For the text-containing cell, return its midpoint in (x, y) coordinate format. 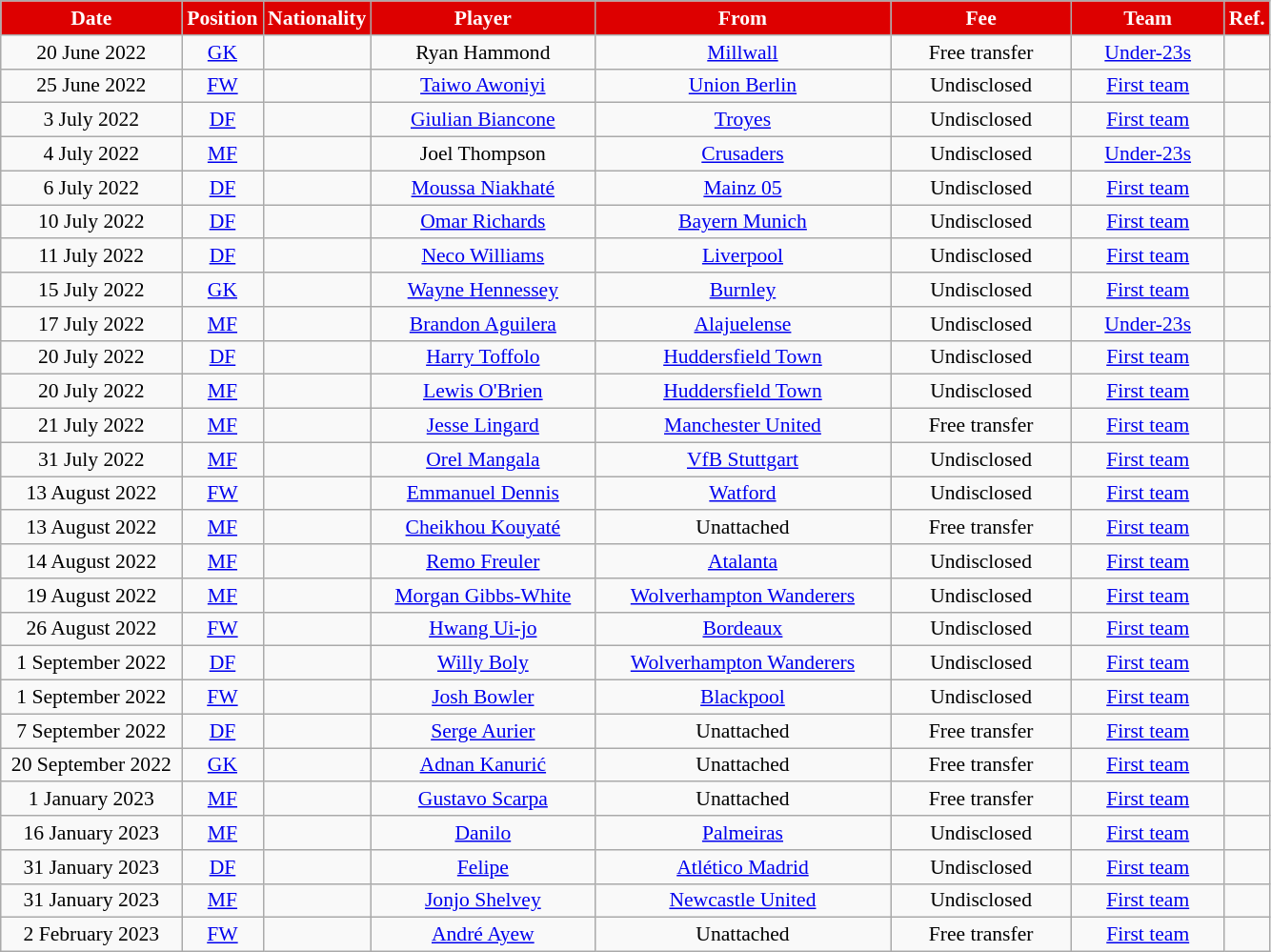
Date (91, 18)
Manchester United (742, 426)
1 January 2023 (91, 800)
2 February 2023 (91, 935)
Gustavo Scarpa (482, 800)
14 August 2022 (91, 561)
10 July 2022 (91, 222)
Josh Bowler (482, 698)
Willy Boly (482, 663)
Atlético Madrid (742, 867)
Omar Richards (482, 222)
Morgan Gibbs-White (482, 596)
Joel Thompson (482, 154)
Felipe (482, 867)
Atalanta (742, 561)
17 July 2022 (91, 324)
4 July 2022 (91, 154)
Brandon Aguilera (482, 324)
From (742, 18)
Lewis O'Brien (482, 392)
Millwall (742, 52)
Blackpool (742, 698)
25 June 2022 (91, 86)
26 August 2022 (91, 629)
Newcastle United (742, 901)
21 July 2022 (91, 426)
Fee (981, 18)
Crusaders (742, 154)
André Ayew (482, 935)
Harry Toffolo (482, 357)
Liverpool (742, 256)
Bordeaux (742, 629)
Hwang Ui-jo (482, 629)
Ref. (1247, 18)
Wayne Hennessey (482, 290)
7 September 2022 (91, 731)
Palmeiras (742, 833)
6 July 2022 (91, 188)
Nationality (316, 18)
Bayern Munich (742, 222)
20 June 2022 (91, 52)
31 July 2022 (91, 459)
Orel Mangala (482, 459)
Jonjo Shelvey (482, 901)
Cheikhou Kouyaté (482, 528)
Remo Freuler (482, 561)
20 September 2022 (91, 765)
Danilo (482, 833)
Serge Aurier (482, 731)
Position (223, 18)
Neco Williams (482, 256)
Player (482, 18)
11 July 2022 (91, 256)
15 July 2022 (91, 290)
Taiwo Awoniyi (482, 86)
Jesse Lingard (482, 426)
Giulian Biancone (482, 120)
3 July 2022 (91, 120)
Alajuelense (742, 324)
Team (1148, 18)
Union Berlin (742, 86)
Troyes (742, 120)
VfB Stuttgart (742, 459)
Mainz 05 (742, 188)
16 January 2023 (91, 833)
Adnan Kanurić (482, 765)
Ryan Hammond (482, 52)
Moussa Niakhaté (482, 188)
19 August 2022 (91, 596)
Burnley (742, 290)
Watford (742, 494)
Emmanuel Dennis (482, 494)
